Output the [X, Y] coordinate of the center of the cell containing the given text.  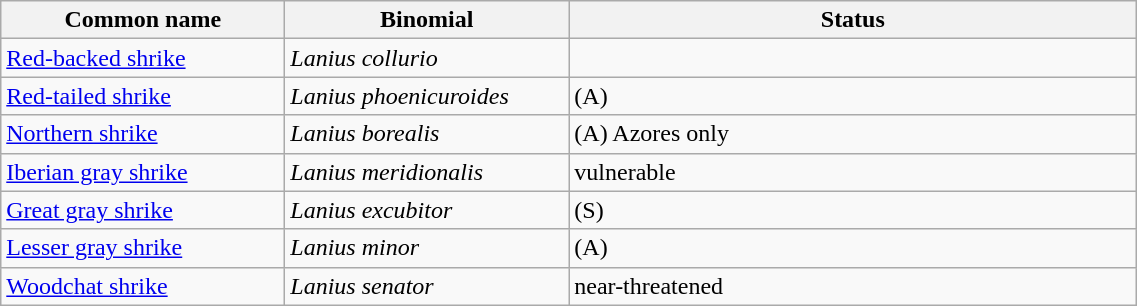
Red-tailed shrike [143, 96]
Lanius minor [427, 248]
near-threatened [853, 286]
Lanius meridionalis [427, 172]
Lanius excubitor [427, 210]
(S) [853, 210]
Woodchat shrike [143, 286]
Common name [143, 20]
Lesser gray shrike [143, 248]
vulnerable [853, 172]
Lanius borealis [427, 134]
Red-backed shrike [143, 58]
Lanius collurio [427, 58]
Lanius senator [427, 286]
(A) Azores only [853, 134]
Status [853, 20]
Great gray shrike [143, 210]
Binomial [427, 20]
Northern shrike [143, 134]
Lanius phoenicuroides [427, 96]
Iberian gray shrike [143, 172]
